For the text-containing cell, return its midpoint in [x, y] coordinate format. 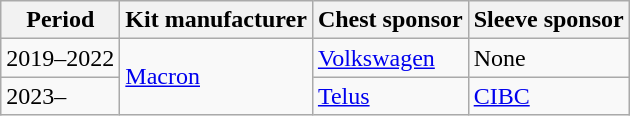
Sleeve sponsor [548, 20]
2023– [60, 96]
Kit manufacturer [216, 20]
2019–2022 [60, 58]
Macron [216, 77]
Volkswagen [390, 58]
CIBC [548, 96]
Telus [390, 96]
None [548, 58]
Chest sponsor [390, 20]
Period [60, 20]
